Capture the cell that displays the provided text and extract its [x, y] central coordinate. 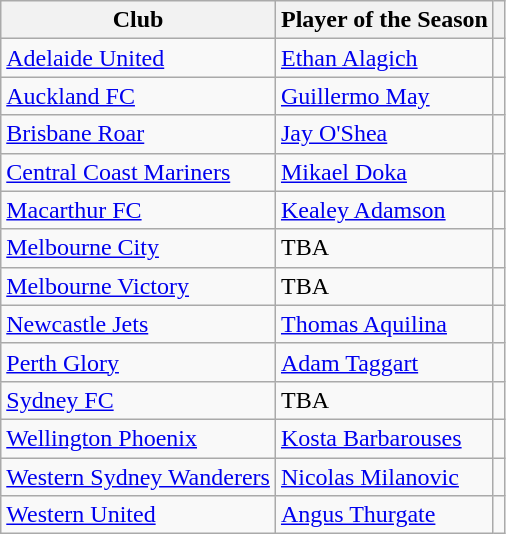
Nicolas Milanovic [384, 477]
Jay O'Shea [384, 134]
Brisbane Roar [138, 134]
Mikael Doka [384, 172]
Central Coast Mariners [138, 172]
Auckland FC [138, 96]
Adam Taggart [384, 362]
Perth Glory [138, 362]
Western United [138, 515]
Angus Thurgate [384, 515]
Sydney FC [138, 400]
Kosta Barbarouses [384, 438]
Thomas Aquilina [384, 324]
Melbourne City [138, 248]
Player of the Season [384, 20]
Macarthur FC [138, 210]
Adelaide United [138, 58]
Melbourne Victory [138, 286]
Ethan Alagich [384, 58]
Kealey Adamson [384, 210]
Wellington Phoenix [138, 438]
Western Sydney Wanderers [138, 477]
Guillermo May [384, 96]
Club [138, 20]
Newcastle Jets [138, 324]
